Return [x, y] of the center of cell containing provided text 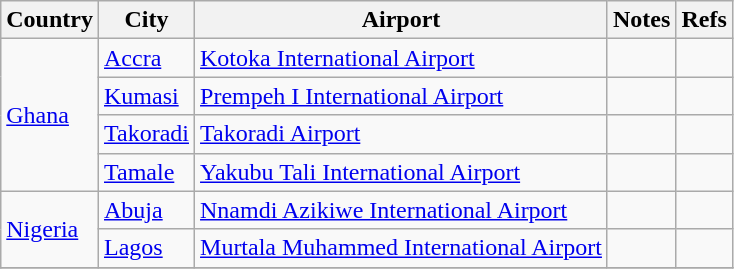
Yakubu Tali International Airport [402, 172]
Takoradi Airport [402, 134]
Prempeh I International Airport [402, 96]
Country [50, 20]
Ghana [50, 115]
Refs [704, 20]
Abuja [146, 210]
Tamale [146, 172]
Accra [146, 58]
Kotoka International Airport [402, 58]
City [146, 20]
Nigeria [50, 229]
Nnamdi Azikiwe International Airport [402, 210]
Murtala Muhammed International Airport [402, 248]
Kumasi [146, 96]
Takoradi [146, 134]
Lagos [146, 248]
Airport [402, 20]
Notes [641, 20]
